Detect which cell encompasses the target text, then output its [X, Y] center coordinate. 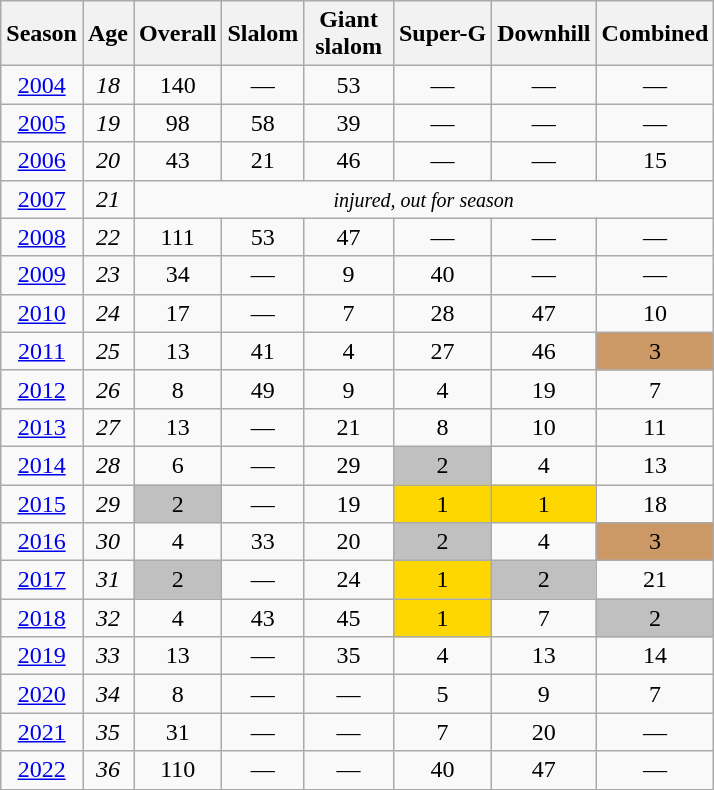
30 [108, 542]
58 [263, 123]
Slalom [263, 34]
17 [178, 313]
injured, out for season [424, 199]
45 [349, 618]
2007 [42, 199]
2018 [42, 618]
14 [655, 656]
32 [108, 618]
98 [178, 123]
Combined [655, 34]
2011 [42, 351]
Overall [178, 34]
15 [655, 161]
49 [263, 389]
Super-G [442, 34]
26 [108, 389]
2012 [42, 389]
2021 [42, 732]
2005 [42, 123]
110 [178, 770]
23 [108, 275]
2020 [42, 694]
2016 [42, 542]
2022 [42, 770]
2015 [42, 503]
41 [263, 351]
2004 [42, 85]
36 [108, 770]
11 [655, 427]
2019 [42, 656]
2013 [42, 427]
Giant slalom [349, 34]
6 [178, 465]
2017 [42, 580]
Age [108, 34]
5 [442, 694]
2008 [42, 237]
2014 [42, 465]
22 [108, 237]
2006 [42, 161]
2010 [42, 313]
Season [42, 34]
111 [178, 237]
39 [349, 123]
Downhill [544, 34]
140 [178, 85]
2009 [42, 275]
25 [108, 351]
